Provide the [X, Y] coordinate of the cell's center where the given text is located.  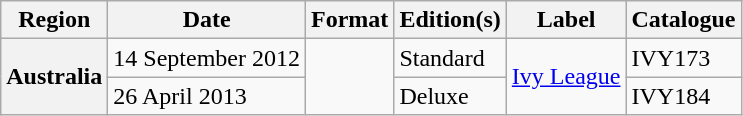
26 April 2013 [207, 96]
Australia [54, 77]
14 September 2012 [207, 58]
Ivy League [566, 77]
IVY184 [684, 96]
Format [350, 20]
IVY173 [684, 58]
Region [54, 20]
Catalogue [684, 20]
Edition(s) [450, 20]
Deluxe [450, 96]
Date [207, 20]
Label [566, 20]
Standard [450, 58]
